Scan for the cell matching the given text and deliver its [X, Y] coordinate at center. 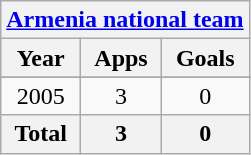
2005 [41, 96]
Goals [205, 58]
Armenia national team [125, 20]
Year [41, 58]
Apps [122, 58]
Total [41, 134]
